Capture the cell that displays the provided text and extract its (x, y) central coordinate. 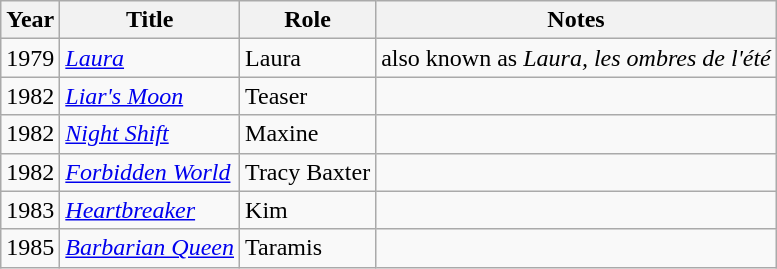
Tracy Baxter (308, 172)
1979 (30, 58)
Role (308, 20)
Teaser (308, 96)
Night Shift (150, 134)
Year (30, 20)
Notes (576, 20)
Title (150, 20)
Heartbreaker (150, 210)
Maxine (308, 134)
also known as Laura, les ombres de l'été (576, 58)
Kim (308, 210)
Taramis (308, 248)
Barbarian Queen (150, 248)
Liar's Moon (150, 96)
1983 (30, 210)
1985 (30, 248)
Forbidden World (150, 172)
